Return [X, Y] of the center of cell containing provided text 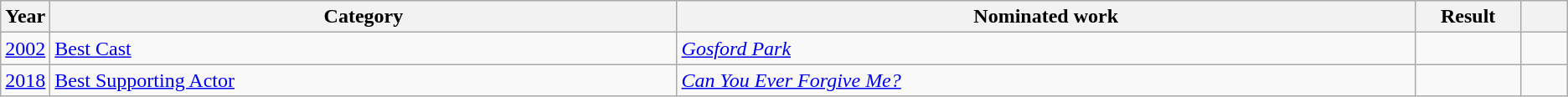
2002 [25, 48]
Result [1467, 17]
Category [364, 17]
Best Cast [364, 48]
2018 [25, 80]
Gosford Park [1045, 48]
Best Supporting Actor [364, 80]
Nominated work [1045, 17]
Can You Ever Forgive Me? [1045, 80]
Year [25, 17]
